Return the [X, Y] coordinate for the center point of the cell that contains the specified text.  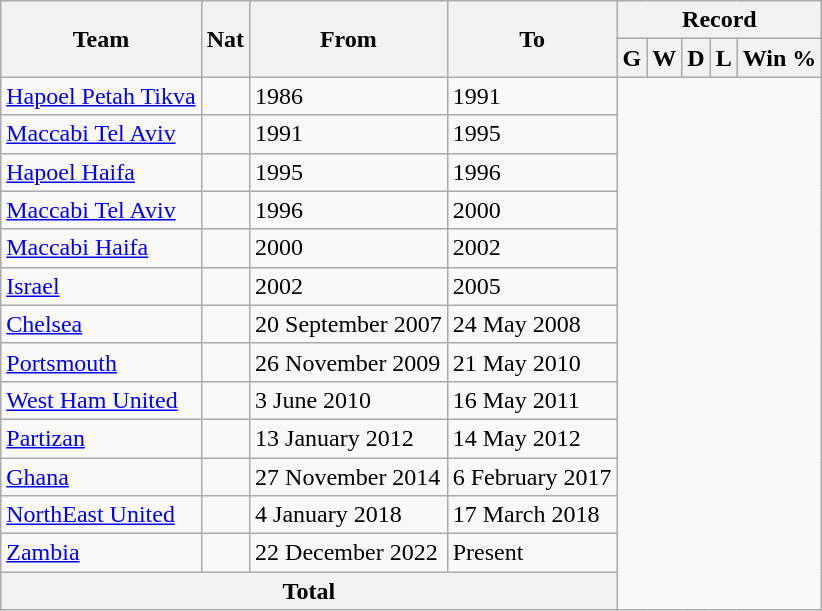
24 May 2008 [532, 324]
22 December 2022 [349, 553]
Win % [780, 58]
NorthEast United [101, 515]
Zambia [101, 553]
L [724, 58]
West Ham United [101, 400]
Team [101, 39]
Ghana [101, 477]
Total [309, 591]
Portsmouth [101, 362]
W [664, 58]
17 March 2018 [532, 515]
16 May 2011 [532, 400]
D [696, 58]
2005 [532, 286]
1986 [349, 96]
Israel [101, 286]
Chelsea [101, 324]
Record [720, 20]
3 June 2010 [349, 400]
To [532, 39]
6 February 2017 [532, 477]
4 January 2018 [349, 515]
13 January 2012 [349, 438]
26 November 2009 [349, 362]
Maccabi Haifa [101, 248]
From [349, 39]
20 September 2007 [349, 324]
21 May 2010 [532, 362]
Nat [225, 39]
Hapoel Petah Tikva [101, 96]
Partizan [101, 438]
27 November 2014 [349, 477]
14 May 2012 [532, 438]
Present [532, 553]
G [632, 58]
Hapoel Haifa [101, 172]
